Output the [x, y] coordinate of the center of the cell containing the given text.  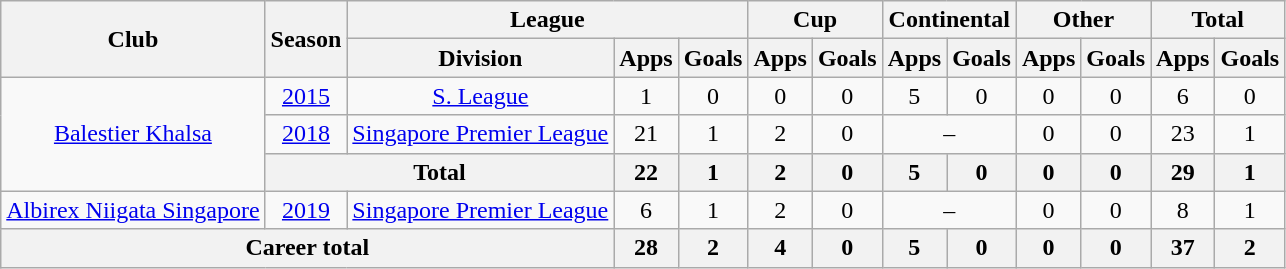
Continental [949, 20]
2018 [306, 134]
29 [1183, 172]
4 [780, 248]
21 [646, 134]
League [548, 20]
22 [646, 172]
28 [646, 248]
Cup [815, 20]
Club [133, 39]
Balestier Khalsa [133, 134]
Career total [308, 248]
23 [1183, 134]
Division [480, 58]
Albirex Niigata Singapore [133, 210]
2019 [306, 210]
S. League [480, 96]
37 [1183, 248]
Other [1083, 20]
2015 [306, 96]
8 [1183, 210]
Season [306, 39]
